Find where the given text appears and provide that cell's center as (x, y) coordinate. 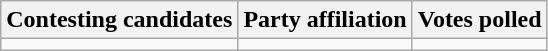
Votes polled (480, 20)
Contesting candidates (120, 20)
Party affiliation (325, 20)
